Scan for the cell matching the given text and deliver its (x, y) coordinate at center. 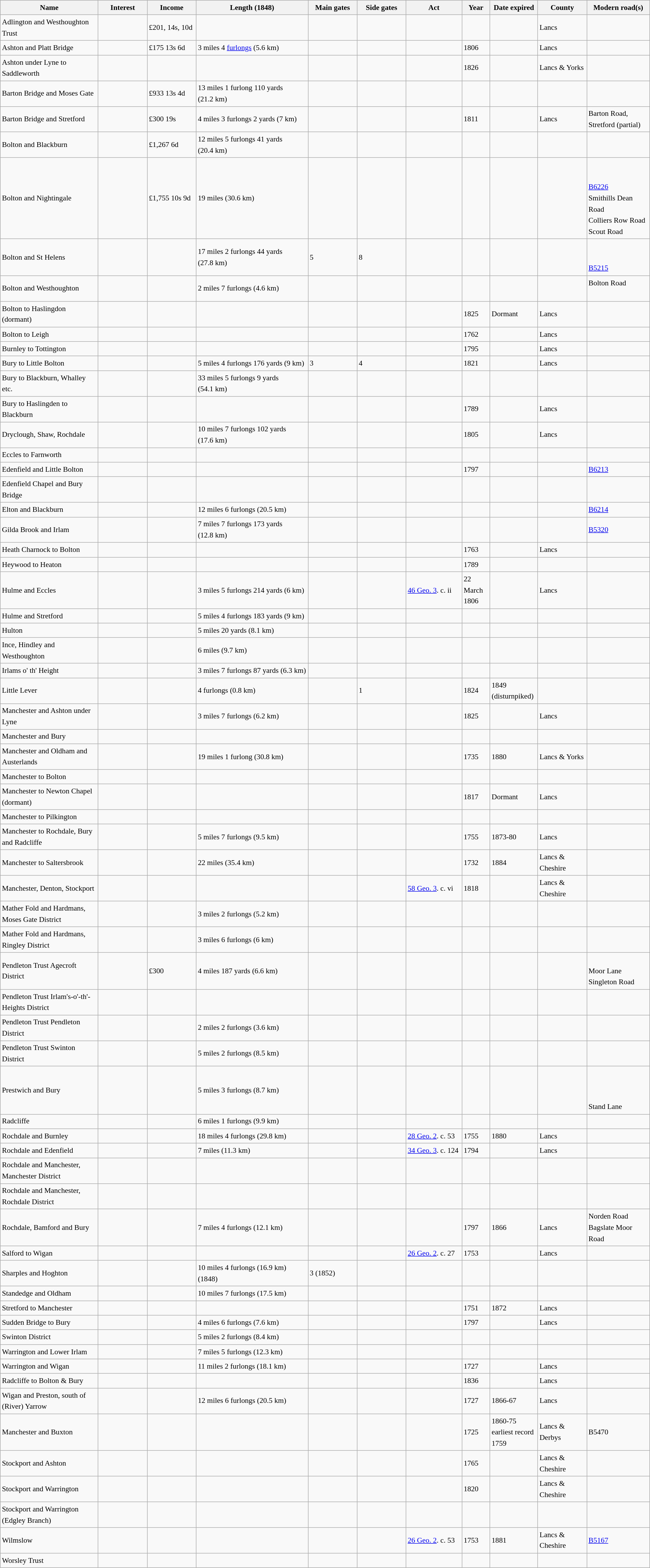
11 miles 2 furlongs (18.1 km) (252, 1366)
8 (381, 258)
Stockport and Ashton (49, 1464)
Warrington and Wigan (49, 1366)
1872 (514, 1308)
Ashton and Platt Bridge (49, 48)
Bury to Blackburn, Whalley etc. (49, 384)
58 Geo. 3. c. vi (434, 889)
33 miles 5 furlongs 9 yards (54.1 km) (252, 384)
5 miles 7 furlongs (9.5 km) (252, 837)
4 (381, 364)
1751 (476, 1308)
3 miles 5 furlongs 214 yards (6 km) (252, 590)
46 Geo. 3. c. ii (434, 590)
1725 (476, 1432)
3 miles 4 furlongs (5.6 km) (252, 48)
Barton Bridge and Moses Gate (49, 94)
1762 (476, 334)
£175 13s 6d (171, 48)
Bolton and St Helens (49, 258)
1806 (476, 48)
4 miles 187 yards (6.6 km) (252, 971)
Sudden Bridge to Bury (49, 1323)
County (562, 8)
B6214 (618, 510)
Stockport and Warrington (Edgley Branch) (49, 1515)
5 miles 20 yards (8.1 km) (252, 630)
Edenfield Chapel and Bury Bridge (49, 490)
1 (381, 691)
Rochdale, Bamford and Bury (49, 1228)
1765 (476, 1464)
22 March 1806 (476, 590)
Pendleton Trust Agecroft District (49, 971)
1866-67 (514, 1401)
Name (49, 8)
1836 (476, 1381)
Standedge and Oldham (49, 1294)
Adlington and Westhoughton Trust (49, 28)
2 miles 7 furlongs (4.6 km) (252, 288)
12 miles 5 furlongs 41 yards (20.4 km) (252, 145)
£300 19s (171, 119)
Mather Fold and Hardmans, Moses Gate District (49, 914)
19 miles (30.6 km) (252, 199)
5 miles 4 furlongs 176 yards (9 km) (252, 364)
1860-75 earliest record 1759 (514, 1432)
Year (476, 8)
1849 (disturnpiked) (514, 691)
Mather Fold and Hardmans, Ringley District (49, 940)
7 miles (11.3 km) (252, 1151)
£201, 14s, 10d (171, 28)
Dryclough, Shaw, Rochdale (49, 435)
Rochdale and Edenfield (49, 1151)
Elton and Blackburn (49, 510)
B5167 (618, 1540)
B6213 (618, 469)
Radcliffe (49, 1122)
£1,267 6d (171, 145)
1818 (476, 889)
1811 (476, 119)
Bolton and Westhoughton (49, 288)
Pendleton Trust Swinton District (49, 1054)
1866 (514, 1228)
Manchester to Saltersbrook (49, 863)
1884 (514, 863)
3 (333, 364)
5 miles 2 furlongs (8.4 km) (252, 1337)
4 miles 6 furlongs (7.6 km) (252, 1323)
Heath Charnock to Bolton (49, 550)
Prestwich and Bury (49, 1090)
3 miles 6 furlongs (6 km) (252, 940)
3 miles 7 furlongs (6.2 km) (252, 717)
Manchester to Newton Chapel (dormant) (49, 797)
4 furlongs (0.8 km) (252, 691)
18 miles 4 furlongs (29.8 km) (252, 1136)
1735 (476, 756)
Gilda Brook and Irlam (49, 530)
Stockport and Warrington (49, 1489)
1821 (476, 364)
Side gates (381, 8)
Manchester to Pilkington (49, 817)
1873-80 (514, 837)
Bolton Road (618, 288)
Sharples and Hoghton (49, 1274)
5 miles 4 furlongs 183 yards (9 km) (252, 616)
Wilmslow (49, 1540)
28 Geo. 2. c. 53 (434, 1136)
Salford to Wigan (49, 1253)
Manchester and Oldham and Austerlands (49, 756)
10 miles 7 furlongs (17.5 km) (252, 1294)
3 miles 2 furlongs (5.2 km) (252, 914)
7 miles 5 furlongs (12.3 km) (252, 1352)
1826 (476, 68)
17 miles 2 furlongs 44 yards (27.8 km) (252, 258)
Interest (123, 8)
Bury to Haslingden to Blackburn (49, 409)
Pendleton Trust Irlam's-o'-th'-Heights District (49, 1002)
Bolton to Leigh (49, 334)
22 miles (35.4 km) (252, 863)
£300 (171, 971)
26 Geo. 2. c. 53 (434, 1540)
Manchester and Buxton (49, 1432)
Manchester, Denton, Stockport (49, 889)
1881 (514, 1540)
Norden RoadBagslate Moor Road (618, 1228)
Moor LaneSingleton Road (618, 971)
Warrington and Lower Irlam (49, 1352)
10 miles 7 furlongs 102 yards (17.6 km) (252, 435)
Date expired (514, 8)
1732 (476, 863)
Bolton to Haslingdon (dormant) (49, 314)
Length (1848) (252, 8)
Worsley Trust (49, 1561)
Wigan and Preston, south of (River) Yarrow (49, 1401)
Stretford to Manchester (49, 1308)
1805 (476, 435)
Edenfield and Little Bolton (49, 469)
Rochdale and Manchester, Manchester District (49, 1171)
£1,755 10s 9d (171, 199)
Barton Road, Stretford (partial) (618, 119)
Rochdale and Manchester, Rochdale District (49, 1196)
Irlams o' th' Height (49, 671)
Rochdale and Burnley (49, 1136)
5 (333, 258)
1817 (476, 797)
13 miles 1 furlong 110 yards (21.2 km) (252, 94)
B5215 (618, 258)
7 miles 7 furlongs 173 yards (12.8 km) (252, 530)
26 Geo. 2. c. 27 (434, 1253)
Hulme and Eccles (49, 590)
Barton Bridge and Stretford (49, 119)
6 miles 1 furlongs (9.9 km) (252, 1122)
B5320 (618, 530)
34 Geo. 3. c. 124 (434, 1151)
4 miles 3 furlongs 2 yards (7 km) (252, 119)
1795 (476, 349)
5 miles 3 furlongs (8.7 km) (252, 1090)
Bury to Little Bolton (49, 364)
Modern road(s) (618, 8)
Hulton (49, 630)
1824 (476, 691)
Heywood to Heaton (49, 565)
Bolton and Nightingale (49, 199)
Act (434, 8)
Swinton District (49, 1337)
7 miles 4 furlongs (12.1 km) (252, 1228)
Pendleton Trust Pendleton District (49, 1028)
5 miles 2 furlongs (8.5 km) (252, 1054)
Stand Lane (618, 1090)
Ince, Hindley and Westhoughton (49, 651)
Little Lever (49, 691)
£933 13s 4d (171, 94)
Bolton and Blackburn (49, 145)
3 miles 7 furlongs 87 yards (6.3 km) (252, 671)
Lancs & Derbys (562, 1432)
Eccles to Farnworth (49, 455)
Manchester and Ashton under Lyne (49, 717)
Manchester to Bolton (49, 777)
Income (171, 8)
6 miles (9.7 km) (252, 651)
Main gates (333, 8)
Ashton under Lyne to Saddleworth (49, 68)
2 miles 2 furlongs (3.6 km) (252, 1028)
Manchester to Rochdale, Bury and Radcliffe (49, 837)
B5470 (618, 1432)
Hulme and Stretford (49, 616)
10 miles 4 furlongs (16.9 km) (1848) (252, 1274)
Radcliffe to Bolton & Bury (49, 1381)
B6226Smithills Dean RoadColliers Row RoadScout Road (618, 199)
Burnley to Tottington (49, 349)
1794 (476, 1151)
Manchester and Bury (49, 737)
3 (1852) (333, 1274)
1763 (476, 550)
19 miles 1 furlong (30.8 km) (252, 756)
1820 (476, 1489)
